For the text-containing cell, return its midpoint in [X, Y] coordinate format. 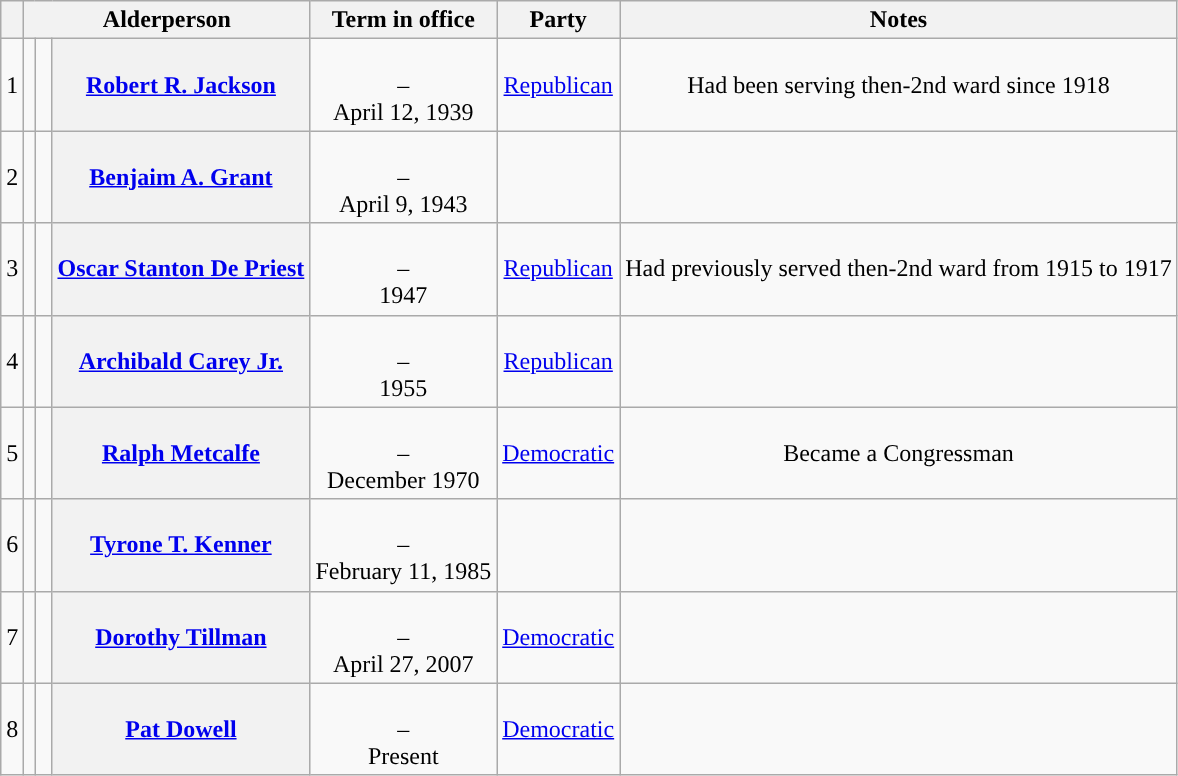
Archibald Carey Jr. [181, 361]
–December 1970 [404, 453]
–April 12, 1939 [404, 85]
3 [12, 269]
Had been serving then-2nd ward since 1918 [899, 85]
–April 27, 2007 [404, 637]
–Present [404, 729]
Tyrone T. Kenner [181, 545]
7 [12, 637]
–April 9, 1943 [404, 177]
–1947 [404, 269]
5 [12, 453]
Term in office [404, 20]
Had previously served then-2nd ward from 1915 to 1917 [899, 269]
1 [12, 85]
Party [558, 20]
8 [12, 729]
Oscar Stanton De Priest [181, 269]
–1955 [404, 361]
Benjaim A. Grant [181, 177]
Robert R. Jackson [181, 85]
–February 11, 1985 [404, 545]
6 [12, 545]
2 [12, 177]
Dorothy Tillman [181, 637]
Notes [899, 20]
Alderperson [167, 20]
Pat Dowell [181, 729]
Became a Congressman [899, 453]
4 [12, 361]
Ralph Metcalfe [181, 453]
